Return the [x, y] coordinate for the center point of the cell that contains the specified text.  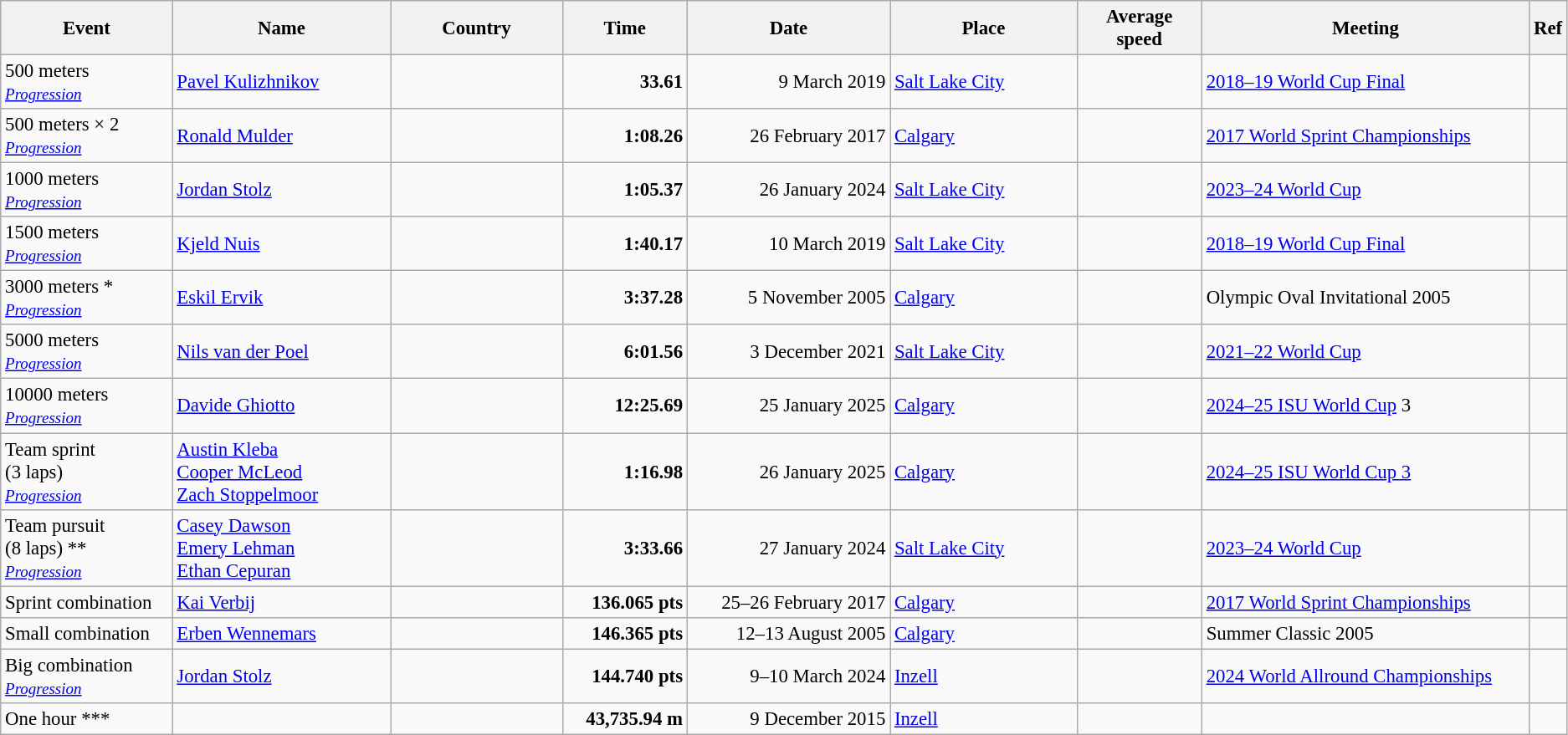
Kai Verbij [281, 602]
10 March 2019 [788, 244]
9 December 2015 [788, 719]
Austin KlebaCooper McLeodZach Stoppelmoor [281, 472]
Erben Wennemars [281, 633]
500 meters × 2 Progression [87, 135]
Small combination [87, 633]
Davide Ghiotto [281, 406]
33.61 [624, 82]
1:05.37 [624, 191]
Ronald Mulder [281, 135]
26 January 2025 [788, 472]
Team pursuit(8 laps) **Progression [87, 548]
Time [624, 28]
Place [984, 28]
12:25.69 [624, 406]
26 January 2024 [788, 191]
2021–22 World Cup [1366, 351]
500 metersProgression [87, 82]
12–13 August 2005 [788, 633]
26 February 2017 [788, 135]
10000 metersProgression [87, 406]
Average speed [1140, 28]
Nils van der Poel [281, 351]
3:37.28 [624, 298]
146.365 pts [624, 633]
Event [87, 28]
1:16.98 [624, 472]
3 December 2021 [788, 351]
1500 metersProgression [87, 244]
2024 World Allround Championships [1366, 676]
Casey DawsonEmery LehmanEthan Cepuran [281, 548]
Pavel Kulizhnikov [281, 82]
136.065 pts [624, 602]
5000 metersProgression [87, 351]
144.740 pts [624, 676]
3:33.66 [624, 548]
Country [477, 28]
1:40.17 [624, 244]
9–10 March 2024 [788, 676]
3000 meters *Progression [87, 298]
Name [281, 28]
Big combinationProgression [87, 676]
Sprint combination [87, 602]
One hour *** [87, 719]
Summer Classic 2005 [1366, 633]
25 January 2025 [788, 406]
25–26 February 2017 [788, 602]
27 January 2024 [788, 548]
Eskil Ervik [281, 298]
Meeting [1366, 28]
5 November 2005 [788, 298]
Ref [1548, 28]
1:08.26 [624, 135]
9 March 2019 [788, 82]
Kjeld Nuis [281, 244]
Olympic Oval Invitational 2005 [1366, 298]
Team sprint(3 laps) Progression [87, 472]
1000 metersProgression [87, 191]
6:01.56 [624, 351]
Date [788, 28]
43,735.94 m [624, 719]
